Scan for the cell matching the given text and deliver its [X, Y] coordinate at center. 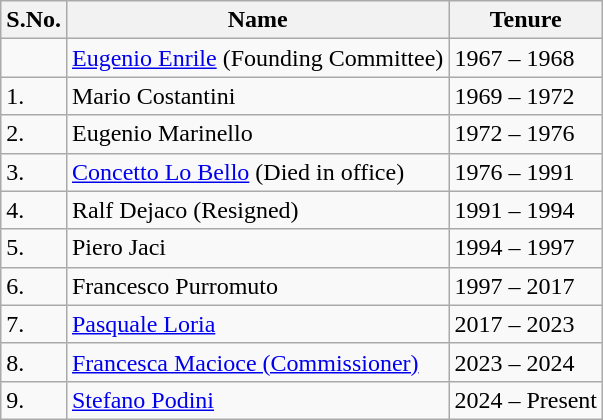
2023 – 2024 [526, 362]
8. [34, 362]
2024 – Present [526, 400]
Francesco Purromuto [257, 286]
4. [34, 210]
9. [34, 400]
Eugenio Enrile (Founding Committee) [257, 58]
Francesca Macioce (Commissioner) [257, 362]
1997 – 2017 [526, 286]
Mario Costantini [257, 96]
1969 – 1972 [526, 96]
Eugenio Marinello [257, 134]
2. [34, 134]
1967 – 1968 [526, 58]
Concetto Lo Bello (Died in office) [257, 172]
Name [257, 20]
Stefano Podini [257, 400]
S.No. [34, 20]
Ralf Dejaco (Resigned) [257, 210]
7. [34, 324]
2017 – 2023 [526, 324]
5. [34, 248]
3. [34, 172]
6. [34, 286]
1976 – 1991 [526, 172]
1994 – 1997 [526, 248]
Piero Jaci [257, 248]
1991 – 1994 [526, 210]
1972 – 1976 [526, 134]
Pasquale Loria [257, 324]
1. [34, 96]
Tenure [526, 20]
